Extract the [x, y] coordinate from the center of the cell holding the provided text.  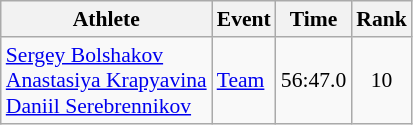
Event [244, 19]
56:47.0 [314, 80]
Sergey BolshakovAnastasiya KrapyavinaDaniil Serebrennikov [106, 80]
10 [382, 80]
Athlete [106, 19]
Team [244, 80]
Rank [382, 19]
Time [314, 19]
